Identify which cell holds the provided text, then report its [x, y] central coordinate. 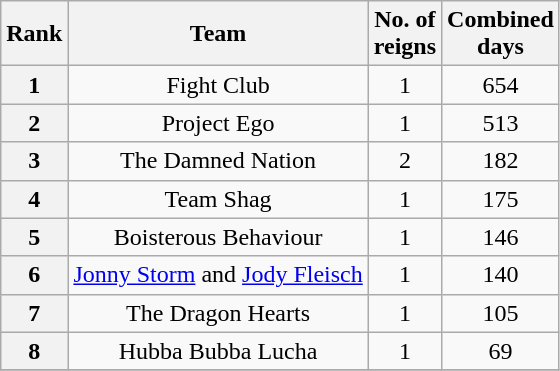
146 [501, 237]
Fight Club [218, 85]
69 [501, 351]
Team [218, 34]
Combineddays [501, 34]
182 [501, 161]
7 [34, 313]
Boisterous Behaviour [218, 237]
175 [501, 199]
The Damned Nation [218, 161]
3 [34, 161]
Jonny Storm and Jody Fleisch [218, 275]
Team Shag [218, 199]
140 [501, 275]
Hubba Bubba Lucha [218, 351]
4 [34, 199]
Rank [34, 34]
The Dragon Hearts [218, 313]
5 [34, 237]
105 [501, 313]
No. ofreigns [404, 34]
8 [34, 351]
Project Ego [218, 123]
6 [34, 275]
513 [501, 123]
654 [501, 85]
